Output the [X, Y] coordinate of the center of the cell containing the given text.  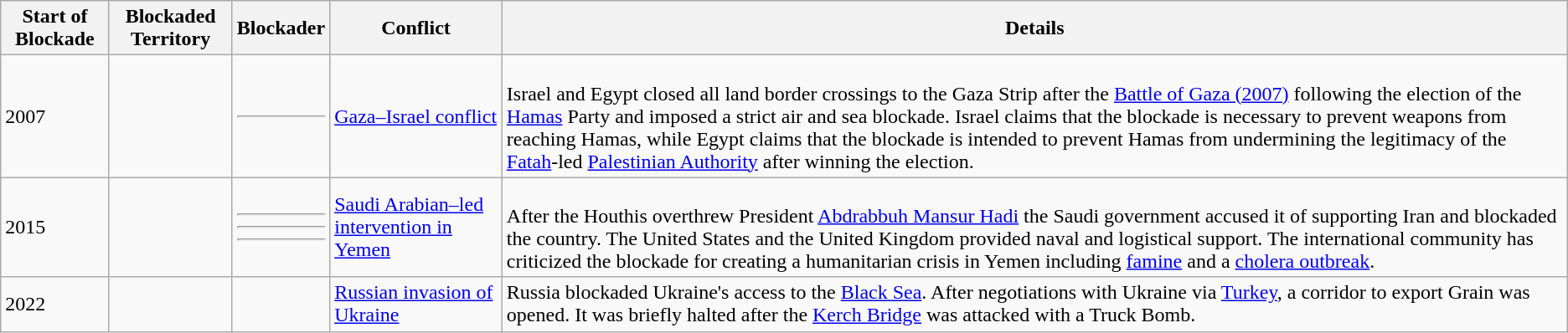
Conflict [416, 28]
Russian invasion of Ukraine [416, 305]
2022 [55, 305]
Details [1034, 28]
2015 [55, 228]
Blockader [281, 28]
Blockaded Territory [171, 28]
Gaza–Israel conflict [416, 116]
Start of Blockade [55, 28]
Saudi Arabian–led intervention in Yemen [416, 228]
2007 [55, 116]
